Find where the given text appears and provide that cell's center as [X, Y] coordinate. 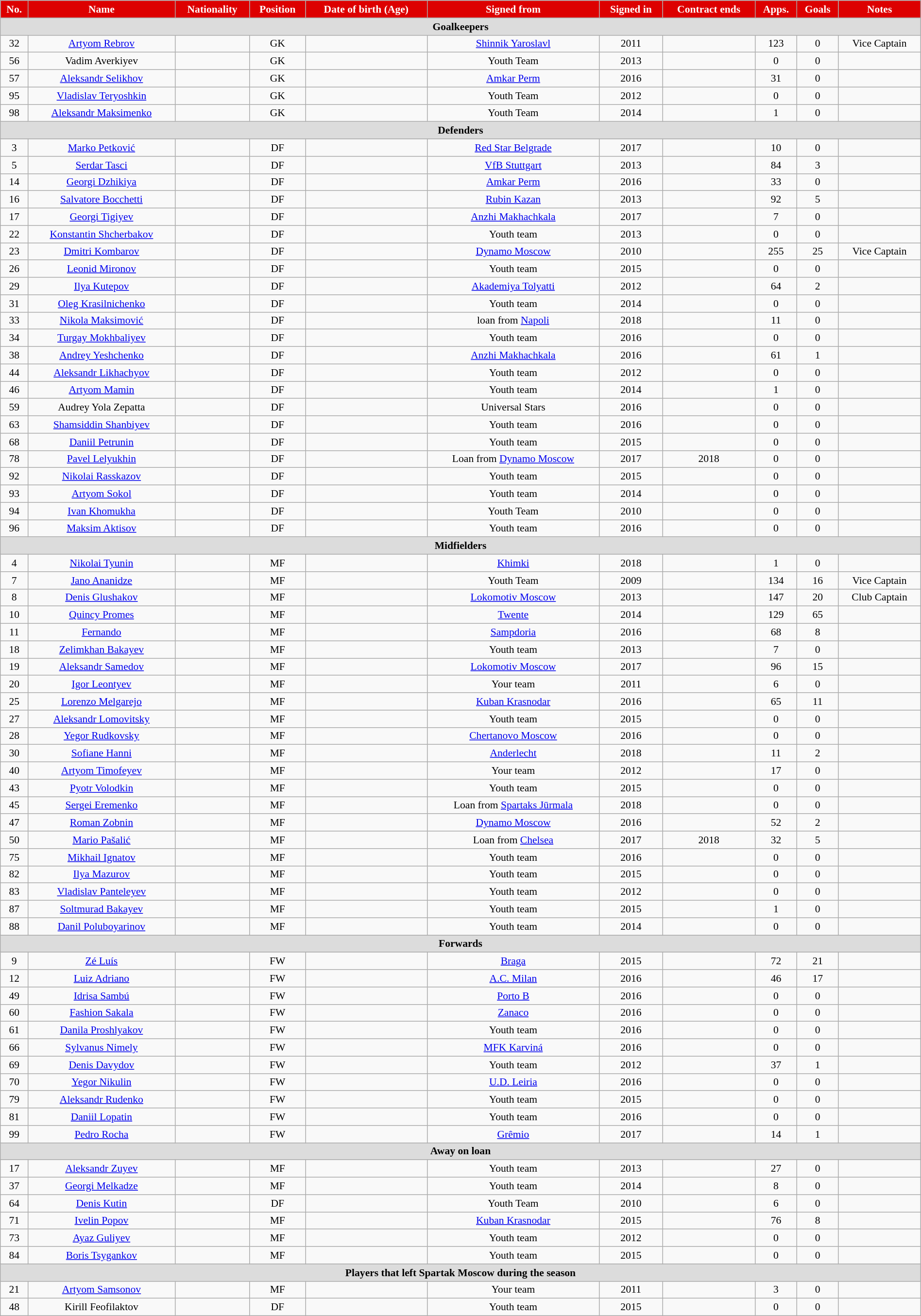
Ivan Khomukha [102, 511]
23 [15, 252]
Goalkeepers [460, 27]
Georgi Tigiyev [102, 217]
Loan from Spartaks Jūrmala [513, 805]
Zé Luís [102, 961]
2009 [631, 581]
Twente [513, 615]
123 [776, 44]
34 [15, 338]
Artyom Timofeyev [102, 771]
Ilya Mazurov [102, 874]
Apps. [776, 9]
Signed in [631, 9]
loan from Napoli [513, 321]
Khimki [513, 563]
28 [15, 736]
Vladislav Panteleyev [102, 892]
Mikhail Ignatov [102, 857]
Nikolai Tyunin [102, 563]
73 [15, 1238]
Date of birth (Age) [366, 9]
59 [15, 408]
63 [15, 425]
Konstantin Shcherbakov [102, 234]
57 [15, 79]
Goals [818, 9]
71 [15, 1221]
Yegor Nikulin [102, 1082]
Sampdoria [513, 632]
Zelimkhan Bakayev [102, 649]
48 [15, 1307]
70 [15, 1082]
Pavel Lelyukhin [102, 459]
Notes [879, 9]
Aleksandr Likhachyov [102, 373]
Club Captain [879, 598]
82 [15, 874]
72 [776, 961]
Artyom Mamin [102, 390]
Aleksandr Zuyev [102, 1169]
95 [15, 96]
Fashion Sakala [102, 1013]
Sylvanus Nimely [102, 1048]
99 [15, 1134]
MFK Karviná [513, 1048]
147 [776, 598]
Serdar Tasci [102, 165]
44 [15, 373]
26 [15, 269]
Artyom Samsonov [102, 1290]
Sofiane Hanni [102, 753]
Chertanovo Moscow [513, 736]
Luiz Adriano [102, 978]
Aleksandr Maksimenko [102, 113]
18 [15, 649]
49 [15, 996]
Daniil Petrunin [102, 442]
Soltmurad Bakayev [102, 909]
129 [776, 615]
Anderlecht [513, 753]
Position [278, 9]
Akademiya Tolyatti [513, 286]
Braga [513, 961]
60 [15, 1013]
Zanaco [513, 1013]
Vadim Averkiyev [102, 61]
Turgay Mokhbaliyev [102, 338]
75 [15, 857]
Nikolai Rasskazov [102, 477]
Mario Pašalić [102, 840]
Artyom Sokol [102, 494]
83 [15, 892]
Kirill Feofilaktov [102, 1307]
Name [102, 9]
Nikola Maksimović [102, 321]
Aleksandr Lomovitsky [102, 719]
Ilya Kutepov [102, 286]
12 [15, 978]
94 [15, 511]
Denis Kutin [102, 1203]
A.C. Milan [513, 978]
69 [15, 1065]
47 [15, 823]
Ivelin Popov [102, 1221]
Universal Stars [513, 408]
50 [15, 840]
56 [15, 61]
Away on loan [460, 1151]
38 [15, 356]
19 [15, 667]
Grêmio [513, 1134]
Red Star Belgrade [513, 148]
Quincy Promes [102, 615]
Porto B [513, 996]
30 [15, 753]
93 [15, 494]
78 [15, 459]
Loan from Chelsea [513, 840]
Maksim Aktisov [102, 529]
45 [15, 805]
Defenders [460, 131]
Idrisa Sambú [102, 996]
81 [15, 1117]
255 [776, 252]
Roman Zobnin [102, 823]
Sergei Eremenko [102, 805]
Ayaz Guliyev [102, 1238]
87 [15, 909]
Georgi Melkadze [102, 1186]
Denis Glushakov [102, 598]
Leonid Mironov [102, 269]
Rubin Kazan [513, 200]
Marko Petković [102, 148]
40 [15, 771]
22 [15, 234]
Lorenzo Melgarejo [102, 701]
Igor Leontyev [102, 684]
Loan from Dynamo Moscow [513, 459]
79 [15, 1100]
Forwards [460, 944]
Aleksandr Selikhov [102, 79]
No. [15, 9]
Dmitri Kombarov [102, 252]
Shamsiddin Shanbiyev [102, 425]
Pyotr Volodkin [102, 788]
Nationality [212, 9]
Jano Ananidze [102, 581]
Daniil Lopatin [102, 1117]
Boris Tsygankov [102, 1255]
Artyom Rebrov [102, 44]
Yegor Rudkovsky [102, 736]
U.D. Leiria [513, 1082]
52 [776, 823]
Danil Poluboyarinov [102, 926]
76 [776, 1221]
Danila Proshlyakov [102, 1030]
Vladislav Teryoshkin [102, 96]
134 [776, 581]
Fernando [102, 632]
88 [15, 926]
Signed from [513, 9]
VfB Stuttgart [513, 165]
43 [15, 788]
Audrey Yola Zepatta [102, 408]
Oleg Krasilnichenko [102, 304]
Aleksandr Samedov [102, 667]
Denis Davydov [102, 1065]
Shinnik Yaroslavl [513, 44]
Pedro Rocha [102, 1134]
29 [15, 286]
Contract ends [709, 9]
15 [818, 667]
Aleksandr Rudenko [102, 1100]
9 [15, 961]
66 [15, 1048]
Andrey Yeshchenko [102, 356]
4 [15, 563]
Players that left Spartak Moscow during the season [460, 1273]
98 [15, 113]
Salvatore Bocchetti [102, 200]
Midfielders [460, 546]
Georgi Dzhikiya [102, 182]
